Return (x, y) of the center of cell containing provided text 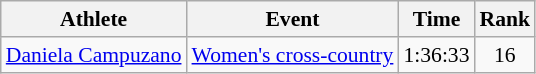
Daniela Campuzano (94, 55)
Time (436, 19)
Women's cross-country (293, 55)
Event (293, 19)
16 (506, 55)
1:36:33 (436, 55)
Athlete (94, 19)
Rank (506, 19)
